For the text-containing cell, return its midpoint in [X, Y] coordinate format. 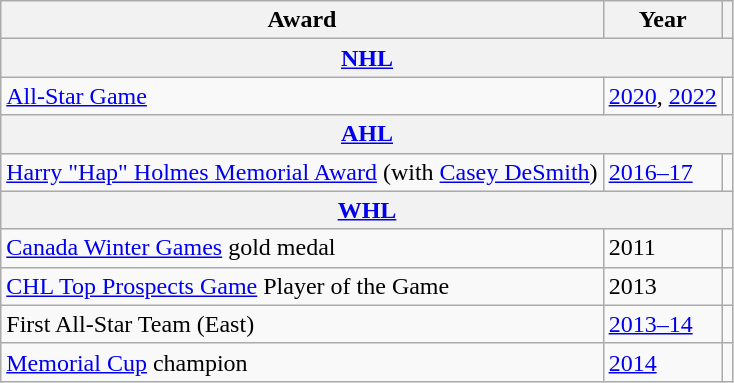
Award [302, 20]
First All-Star Team (East) [302, 324]
All-Star Game [302, 96]
Harry "Hap" Holmes Memorial Award (with Casey DeSmith) [302, 172]
2014 [662, 362]
2013–14 [662, 324]
2013 [662, 286]
WHL [367, 210]
Year [662, 20]
CHL Top Prospects Game Player of the Game [302, 286]
2011 [662, 248]
Memorial Cup champion [302, 362]
2016–17 [662, 172]
NHL [367, 58]
AHL [367, 134]
2020, 2022 [662, 96]
Canada Winter Games gold medal [302, 248]
